For the text-containing cell, return its midpoint in (x, y) coordinate format. 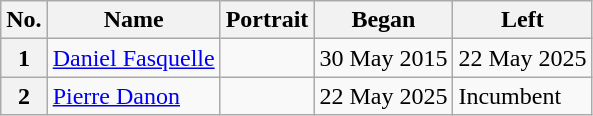
Incumbent (522, 96)
Left (522, 20)
Portrait (267, 20)
Began (384, 20)
Name (134, 20)
2 (24, 96)
Pierre Danon (134, 96)
30 May 2015 (384, 58)
Daniel Fasquelle (134, 58)
No. (24, 20)
1 (24, 58)
